Detect which cell encompasses the target text, then output its [x, y] center coordinate. 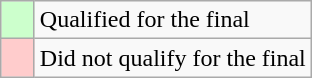
Qualified for the final [172, 20]
Did not qualify for the final [172, 58]
